Determine the (x, y) coordinate at the center of the cell enclosing the given text.  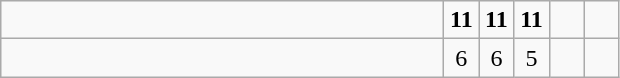
5 (532, 58)
